Search for the cell housing the specified text and yield its (x, y) center coordinate. 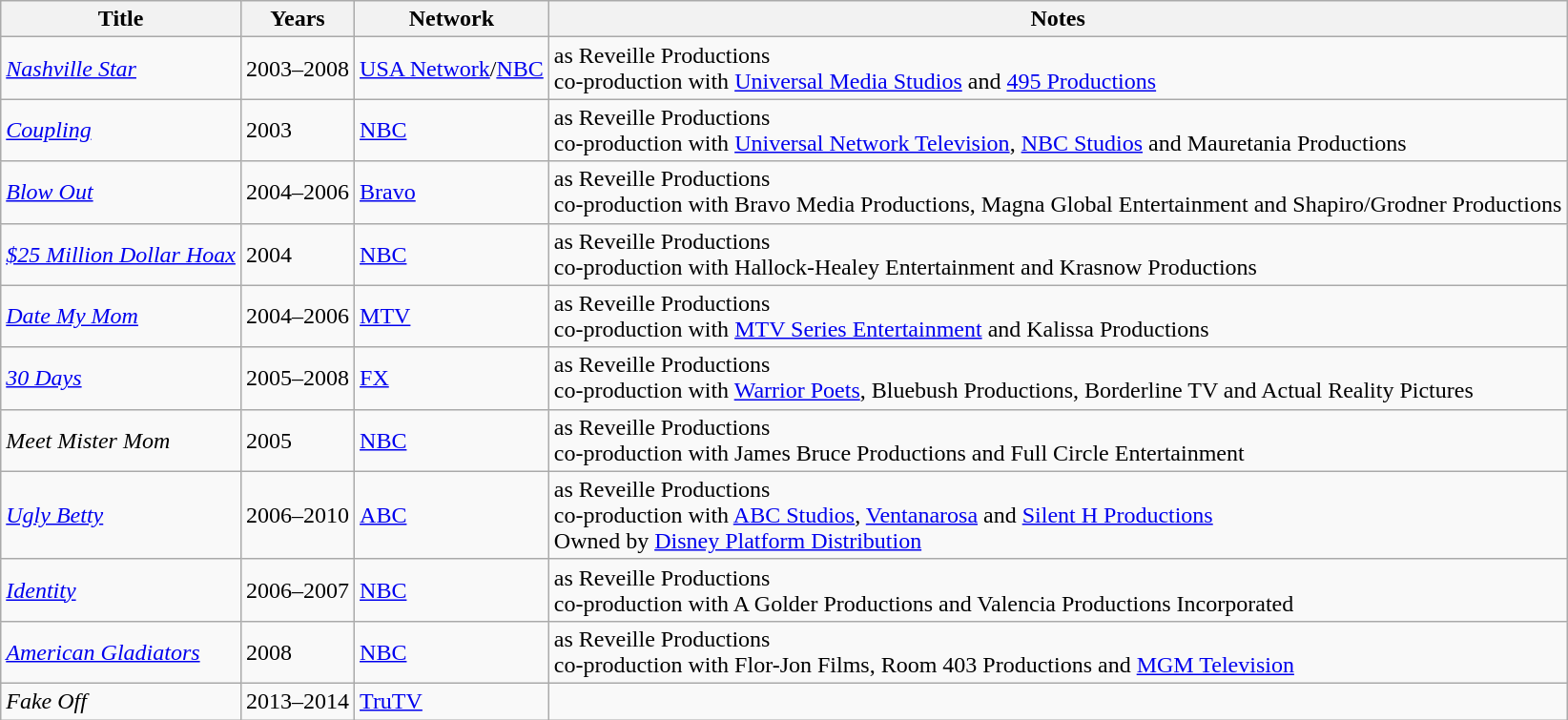
2005–2008 (298, 378)
TruTV (452, 701)
2013–2014 (298, 701)
Title (121, 19)
as Reveille Productionsco-production with ABC Studios, Ventanarosa and Silent H ProductionsOwned by Disney Platform Distribution (1058, 515)
2003 (298, 130)
2004 (298, 254)
MTV (452, 317)
Meet Mister Mom (121, 441)
Identity (121, 589)
30 Days (121, 378)
2008 (298, 652)
Blow Out (121, 193)
FX (452, 378)
Years (298, 19)
2006–2010 (298, 515)
as Reveille Productionsco-production with A Golder Productions and Valencia Productions Incorporated (1058, 589)
Fake Off (121, 701)
$25 Million Dollar Hoax (121, 254)
Date My Mom (121, 317)
as Reveille Productionsco-production with James Bruce Productions and Full Circle Entertainment (1058, 441)
2005 (298, 441)
Ugly Betty (121, 515)
as Reveille Productionsco-production with Flor-Jon Films, Room 403 Productions and MGM Television (1058, 652)
as Reveille Productionsco-production with Bravo Media Productions, Magna Global Entertainment and Shapiro/Grodner Productions (1058, 193)
as Reveille Productionsco-production with Warrior Poets, Bluebush Productions, Borderline TV and Actual Reality Pictures (1058, 378)
2006–2007 (298, 589)
Notes (1058, 19)
American Gladiators (121, 652)
as Reveille Productionsco-production with Universal Network Television, NBC Studios and Mauretania Productions (1058, 130)
Coupling (121, 130)
2003–2008 (298, 69)
Nashville Star (121, 69)
as Reveille Productionsco-production with Hallock-Healey Entertainment and Krasnow Productions (1058, 254)
Network (452, 19)
as Reveille Productionsco-production with Universal Media Studios and 495 Productions (1058, 69)
USA Network/NBC (452, 69)
ABC (452, 515)
as Reveille Productionsco-production with MTV Series Entertainment and Kalissa Productions (1058, 317)
Bravo (452, 193)
